Provide the (X, Y) coordinate of the cell's center where the given text is located.  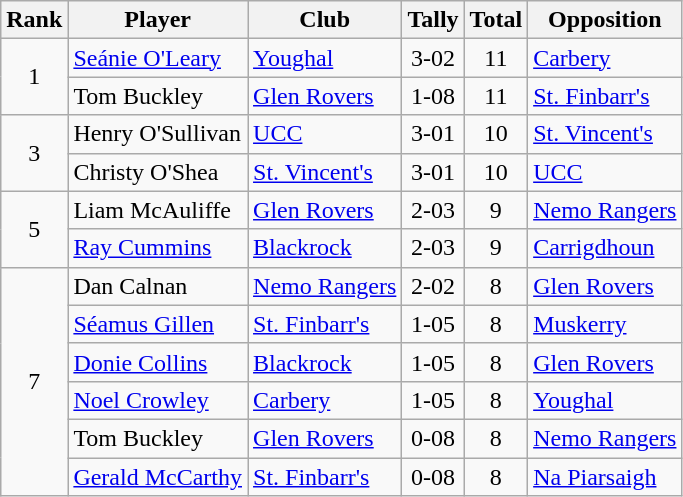
1 (34, 77)
Gerald McCarthy (158, 477)
3 (34, 153)
Club (325, 20)
Noel Crowley (158, 400)
Liam McAuliffe (158, 210)
Seánie O'Leary (158, 58)
1-08 (433, 96)
3-02 (433, 58)
Total (496, 20)
Player (158, 20)
Tally (433, 20)
Opposition (605, 20)
Dan Calnan (158, 286)
Carrigdhoun (605, 248)
Henry O'Sullivan (158, 134)
Donie Collins (158, 362)
Séamus Gillen (158, 324)
Ray Cummins (158, 248)
Muskerry (605, 324)
5 (34, 229)
Rank (34, 20)
Christy O'Shea (158, 172)
2-02 (433, 286)
7 (34, 381)
Na Piarsaigh (605, 477)
